Detect which cell encompasses the target text, then output its (X, Y) center coordinate. 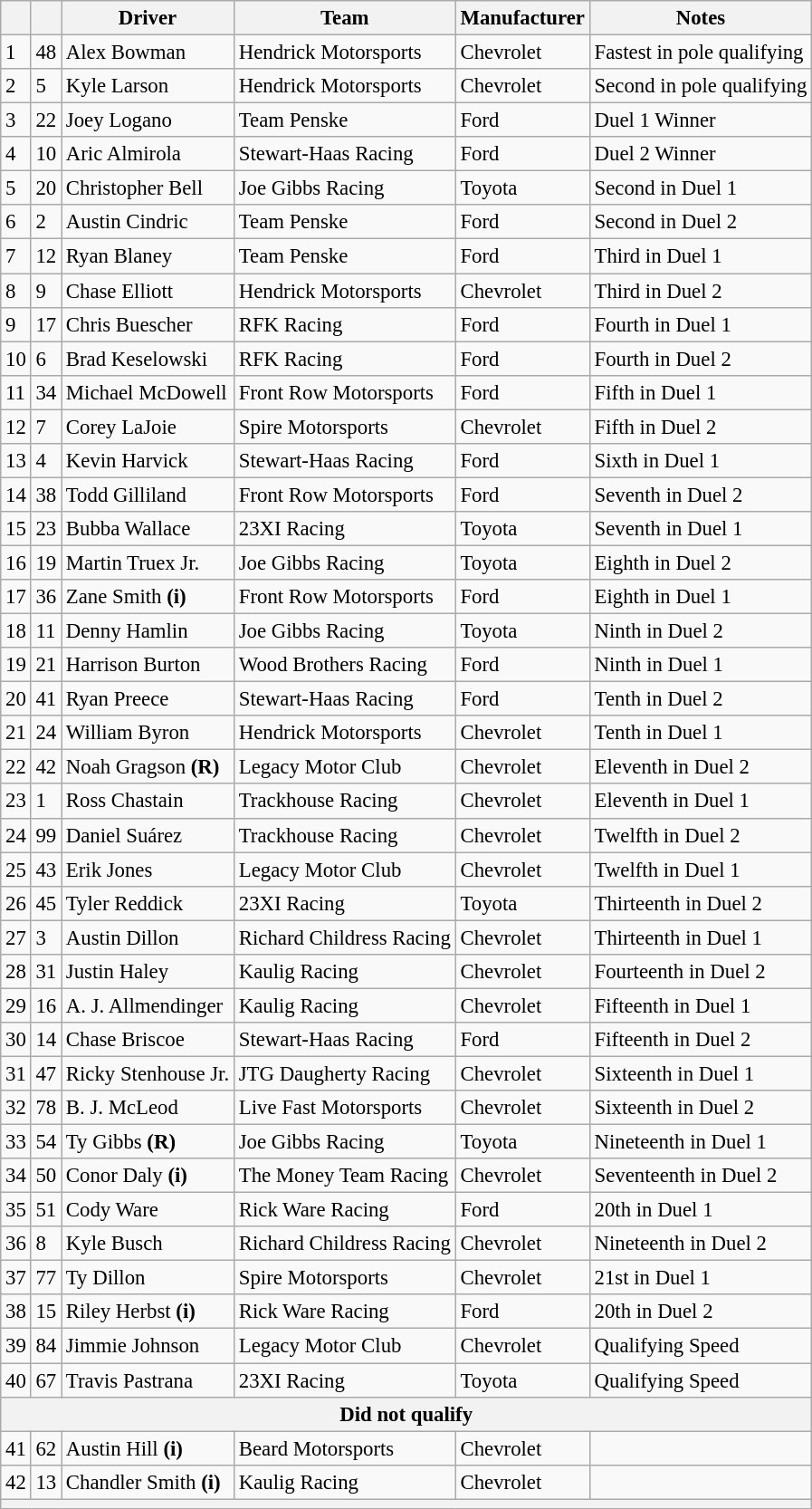
20th in Duel 2 (701, 1312)
35 (16, 1210)
99 (45, 835)
The Money Team Racing (344, 1176)
Twelfth in Duel 1 (701, 870)
Kevin Harvick (148, 461)
Seventeenth in Duel 2 (701, 1176)
Bubba Wallace (148, 529)
28 (16, 972)
Brad Keselowski (148, 359)
45 (45, 903)
Erik Jones (148, 870)
Chase Elliott (148, 291)
Eighth in Duel 1 (701, 597)
50 (45, 1176)
Thirteenth in Duel 1 (701, 937)
Nineteenth in Duel 2 (701, 1244)
Did not qualify (406, 1414)
Corey LaJoie (148, 427)
Austin Cindric (148, 222)
Christopher Bell (148, 188)
Seventh in Duel 1 (701, 529)
Conor Daly (i) (148, 1176)
Third in Duel 2 (701, 291)
Second in pole qualifying (701, 86)
Jimmie Johnson (148, 1346)
Live Fast Motorsports (344, 1108)
Nineteenth in Duel 1 (701, 1142)
Seventh in Duel 2 (701, 495)
Tenth in Duel 1 (701, 733)
51 (45, 1210)
Michael McDowell (148, 392)
Ryan Preece (148, 699)
Fourth in Duel 2 (701, 359)
Eighth in Duel 2 (701, 562)
18 (16, 631)
Twelfth in Duel 2 (701, 835)
67 (45, 1380)
43 (45, 870)
Martin Truex Jr. (148, 562)
26 (16, 903)
Riley Herbst (i) (148, 1312)
27 (16, 937)
47 (45, 1073)
Daniel Suárez (148, 835)
Ninth in Duel 2 (701, 631)
Tenth in Duel 2 (701, 699)
Todd Gilliland (148, 495)
Aric Almirola (148, 154)
Fourteenth in Duel 2 (701, 972)
Tyler Reddick (148, 903)
Sixth in Duel 1 (701, 461)
Eleventh in Duel 1 (701, 802)
Joey Logano (148, 120)
Ty Gibbs (R) (148, 1142)
Chandler Smith (i) (148, 1482)
A. J. Allmendinger (148, 1005)
Second in Duel 1 (701, 188)
Harrison Burton (148, 665)
Notes (701, 18)
Team (344, 18)
62 (45, 1448)
Justin Haley (148, 972)
21st in Duel 1 (701, 1278)
Manufacturer (522, 18)
B. J. McLeod (148, 1108)
Denny Hamlin (148, 631)
Ryan Blaney (148, 256)
Sixteenth in Duel 2 (701, 1108)
Chase Briscoe (148, 1040)
Austin Hill (i) (148, 1448)
Noah Gragson (R) (148, 767)
Driver (148, 18)
Fifteenth in Duel 1 (701, 1005)
Travis Pastrana (148, 1380)
Fourth in Duel 1 (701, 324)
84 (45, 1346)
Eleventh in Duel 2 (701, 767)
Wood Brothers Racing (344, 665)
33 (16, 1142)
77 (45, 1278)
Fifteenth in Duel 2 (701, 1040)
Third in Duel 1 (701, 256)
Sixteenth in Duel 1 (701, 1073)
JTG Daugherty Racing (344, 1073)
Ninth in Duel 1 (701, 665)
40 (16, 1380)
Duel 1 Winner (701, 120)
Zane Smith (i) (148, 597)
Austin Dillon (148, 937)
Kyle Busch (148, 1244)
25 (16, 870)
20th in Duel 1 (701, 1210)
Cody Ware (148, 1210)
Fifth in Duel 1 (701, 392)
54 (45, 1142)
William Byron (148, 733)
Beard Motorsports (344, 1448)
Duel 2 Winner (701, 154)
29 (16, 1005)
48 (45, 53)
Ty Dillon (148, 1278)
78 (45, 1108)
Fifth in Duel 2 (701, 427)
39 (16, 1346)
37 (16, 1278)
Ricky Stenhouse Jr. (148, 1073)
Kyle Larson (148, 86)
Fastest in pole qualifying (701, 53)
Chris Buescher (148, 324)
Second in Duel 2 (701, 222)
Ross Chastain (148, 802)
32 (16, 1108)
Thirteenth in Duel 2 (701, 903)
Alex Bowman (148, 53)
30 (16, 1040)
